Output the [x, y] coordinate of the center of the cell containing the given text.  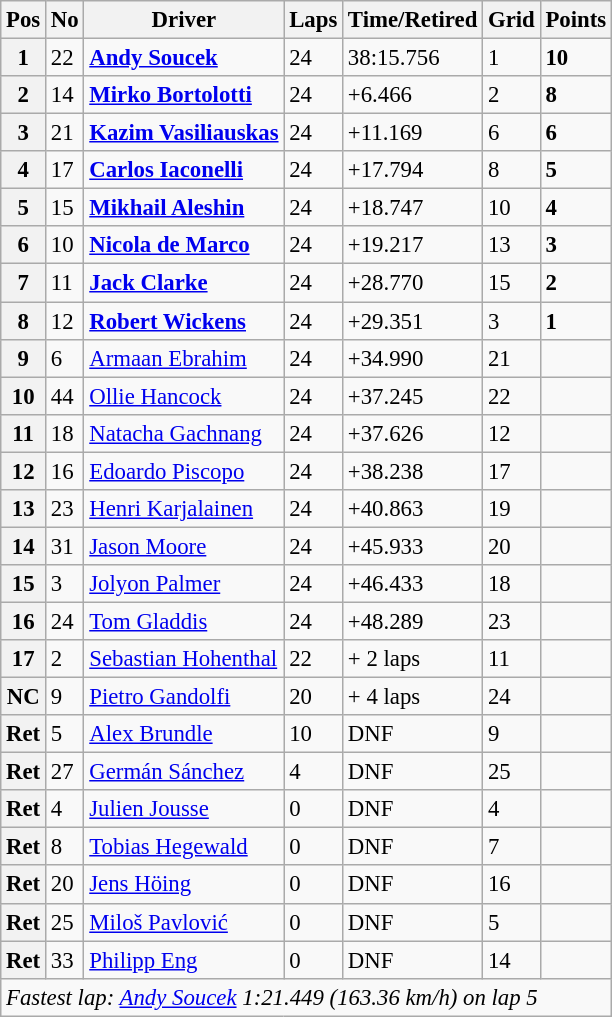
Edoardo Piscopo [184, 471]
Driver [184, 20]
+34.990 [413, 358]
+ 2 laps [413, 659]
+37.245 [413, 396]
Kazim Vasiliauskas [184, 133]
Carlos Iaconelli [184, 170]
Germán Sánchez [184, 772]
+45.933 [413, 546]
+38.238 [413, 471]
+29.351 [413, 321]
+17.794 [413, 170]
Andy Soucek [184, 58]
Henri Karjalainen [184, 509]
Points [576, 20]
33 [65, 960]
19 [512, 509]
Natacha Gachnang [184, 433]
Julien Jousse [184, 809]
Sebastian Hohenthal [184, 659]
Jens Höing [184, 885]
44 [65, 396]
Nicola de Marco [184, 245]
Pietro Gandolfi [184, 697]
Alex Brundle [184, 734]
Tobias Hegewald [184, 847]
Mikhail Aleshin [184, 208]
Grid [512, 20]
+11.169 [413, 133]
+48.289 [413, 621]
+19.217 [413, 245]
Fastest lap: Andy Soucek 1:21.449 (163.36 km/h) on lap 5 [306, 997]
+37.626 [413, 433]
+18.747 [413, 208]
Pos [24, 20]
31 [65, 546]
Mirko Bortolotti [184, 95]
No [65, 20]
+40.863 [413, 509]
Time/Retired [413, 20]
Ollie Hancock [184, 396]
Jolyon Palmer [184, 584]
Robert Wickens [184, 321]
38:15.756 [413, 58]
+28.770 [413, 283]
Philipp Eng [184, 960]
+46.433 [413, 584]
+ 4 laps [413, 697]
Tom Gladdis [184, 621]
Miloš Pavlović [184, 922]
Armaan Ebrahim [184, 358]
+6.466 [413, 95]
27 [65, 772]
Jack Clarke [184, 283]
Jason Moore [184, 546]
Laps [314, 20]
NC [24, 697]
